Output the [X, Y] coordinate of the center of the cell containing the given text.  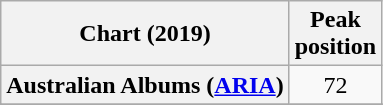
72 [335, 85]
Peakposition [335, 34]
Chart (2019) [145, 34]
Australian Albums (ARIA) [145, 85]
